Return [X, Y] of the center of cell containing provided text 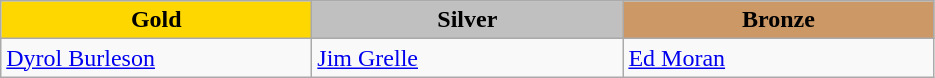
Bronze [778, 20]
Jim Grelle [468, 58]
Silver [468, 20]
Gold [156, 20]
Ed Moran [778, 58]
Dyrol Burleson [156, 58]
